Output the [x, y] coordinate of the center of the cell containing the given text.  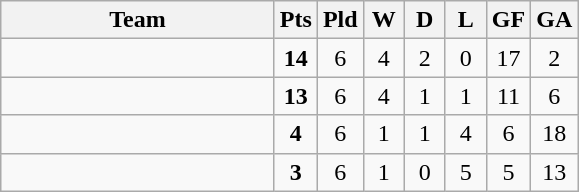
17 [508, 58]
18 [554, 134]
11 [508, 96]
GF [508, 20]
D [424, 20]
Team [138, 20]
GA [554, 20]
3 [296, 172]
Pts [296, 20]
Pld [340, 20]
14 [296, 58]
L [466, 20]
W [384, 20]
